For the text-containing cell, return its midpoint in [X, Y] coordinate format. 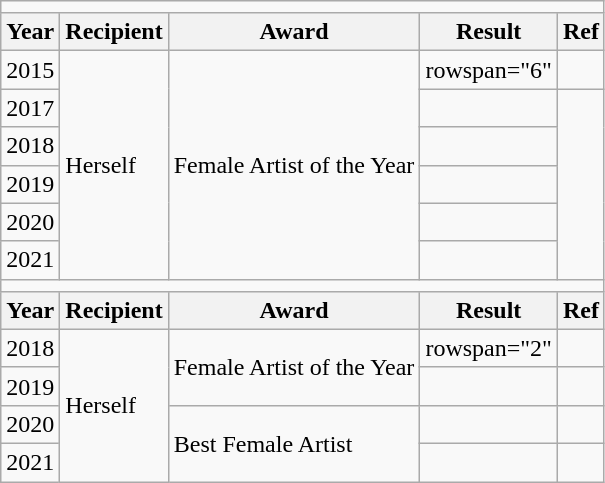
2015 [30, 70]
Best Female Artist [294, 443]
2017 [30, 108]
rowspan="6" [489, 70]
rowspan="2" [489, 348]
